Scan for the cell matching the given text and deliver its (X, Y) coordinate at center. 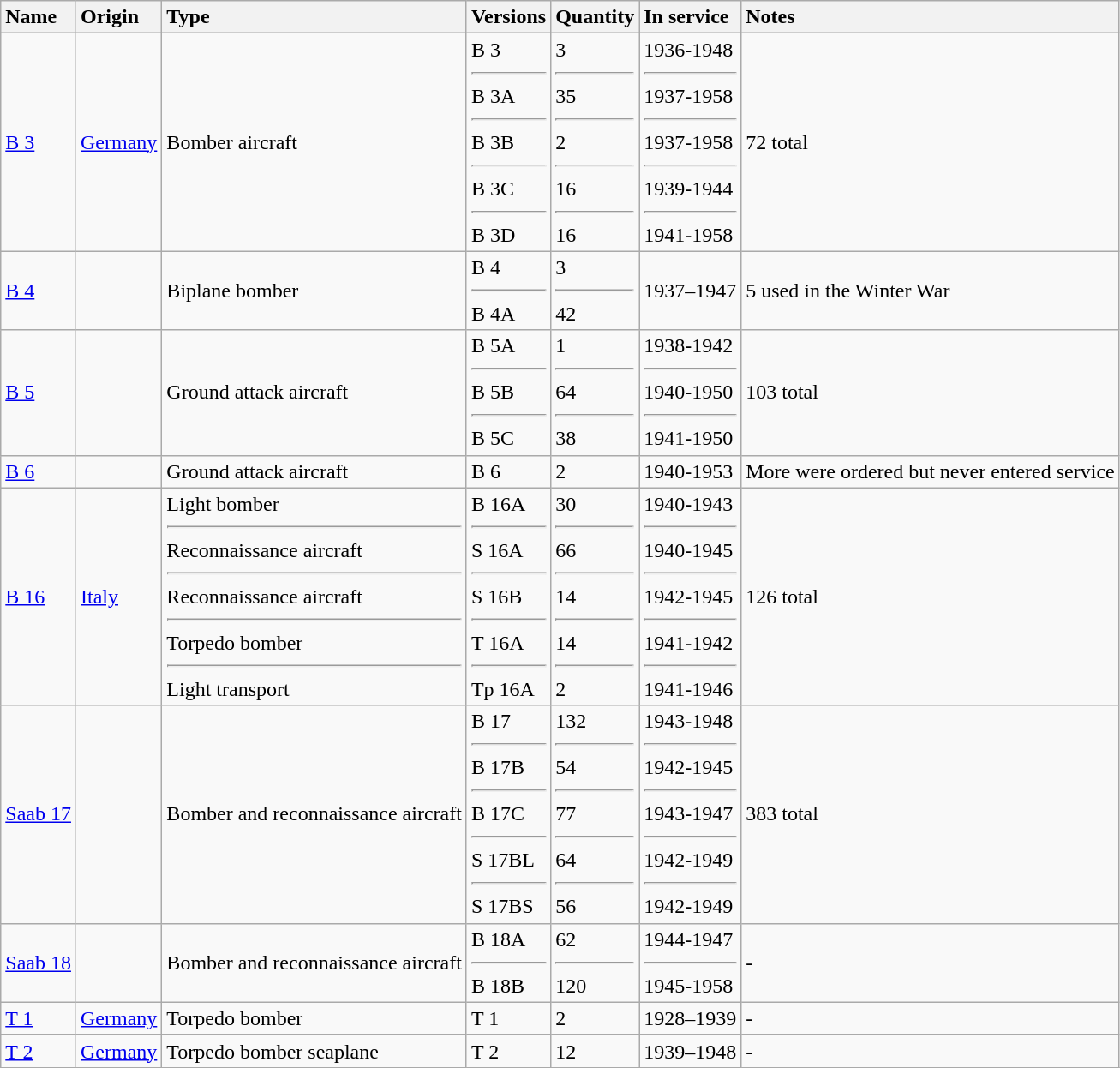
B 16 (39, 597)
B 18AB 18B (508, 963)
Saab 18 (39, 963)
Torpedo bomber (314, 1018)
Light bomberReconnaissance aircraftReconnaissance aircraftTorpedo bomberLight transport (314, 597)
Name (39, 17)
B 17B 17BB 17CS 17BLS 17BS (508, 814)
B 4 (39, 291)
72 total (931, 142)
13254776456 (595, 814)
62120 (595, 963)
1938-19421940-19501941-1950 (691, 393)
383 total (931, 814)
342 (595, 291)
1940-1953 (691, 471)
126 total (931, 597)
In service (691, 17)
B 4B 4A (508, 291)
16438 (595, 393)
B 5 (39, 393)
Quantity (595, 17)
33521616 (595, 142)
306614142 (595, 597)
1928–1939 (691, 1018)
B 3B 3AB 3BB 3CB 3D (508, 142)
More were ordered but never entered service (931, 471)
Origin (118, 17)
5 used in the Winter War (931, 291)
Bomber aircraft (314, 142)
1943-19481942-19451943-19471942-19491942-1949 (691, 814)
B 3 (39, 142)
1939–1948 (691, 1051)
1936-19481937-19581937-19581939-19441941-1958 (691, 142)
Notes (931, 17)
Saab 17 (39, 814)
1937–1947 (691, 291)
Biplane bomber (314, 291)
Type (314, 17)
Versions (508, 17)
12 (595, 1051)
Torpedo bomber seaplane (314, 1051)
B 16AS 16AS 16BT 16ATp 16A (508, 597)
B 5AB 5BB 5C (508, 393)
Italy (118, 597)
1944-19471945-1958 (691, 963)
103 total (931, 393)
1940-19431940-19451942-19451941-19421941-1946 (691, 597)
